From the cell containing the given text, extract its center point as [x, y] coordinate. 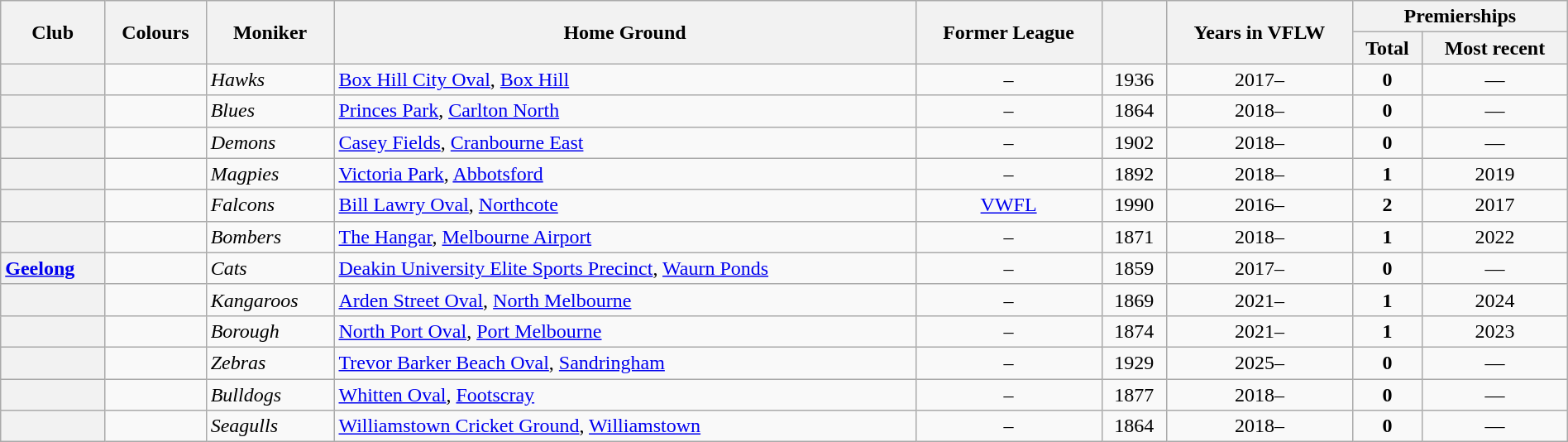
Princes Park, Carlton North [625, 111]
1869 [1134, 300]
2017 [1495, 205]
VWFL [1009, 205]
Colours [155, 32]
2023 [1495, 331]
Falcons [270, 205]
Box Hill City Oval, Box Hill [625, 79]
Casey Fields, Cranbourne East [625, 142]
Bill Lawry Oval, Northcote [625, 205]
Borough [270, 331]
North Port Oval, Port Melbourne [625, 331]
Magpies [270, 174]
1877 [1134, 395]
Moniker [270, 32]
2 [1387, 205]
Hawks [270, 79]
Victoria Park, Abbotsford [625, 174]
Cats [270, 268]
2019 [1495, 174]
Deakin University Elite Sports Precinct, Waurn Ponds [625, 268]
Blues [270, 111]
Bombers [270, 237]
Bulldogs [270, 395]
Williamstown Cricket Ground, Williamstown [625, 426]
Trevor Barker Beach Oval, Sandringham [625, 363]
1902 [1134, 142]
Zebras [270, 363]
Premierships [1460, 17]
Home Ground [625, 32]
2025– [1259, 363]
1990 [1134, 205]
Former League [1009, 32]
2016– [1259, 205]
Club [53, 32]
Demons [270, 142]
2022 [1495, 237]
1871 [1134, 237]
Seagulls [270, 426]
1936 [1134, 79]
1929 [1134, 363]
Whitten Oval, Footscray [625, 395]
The Hangar, Melbourne Airport [625, 237]
1859 [1134, 268]
2024 [1495, 300]
Geelong [53, 268]
Total [1387, 48]
1892 [1134, 174]
Arden Street Oval, North Melbourne [625, 300]
Years in VFLW [1259, 32]
Kangaroos [270, 300]
Most recent [1495, 48]
1874 [1134, 331]
